Locate the cell with the specified text and output its [x, y] center coordinate. 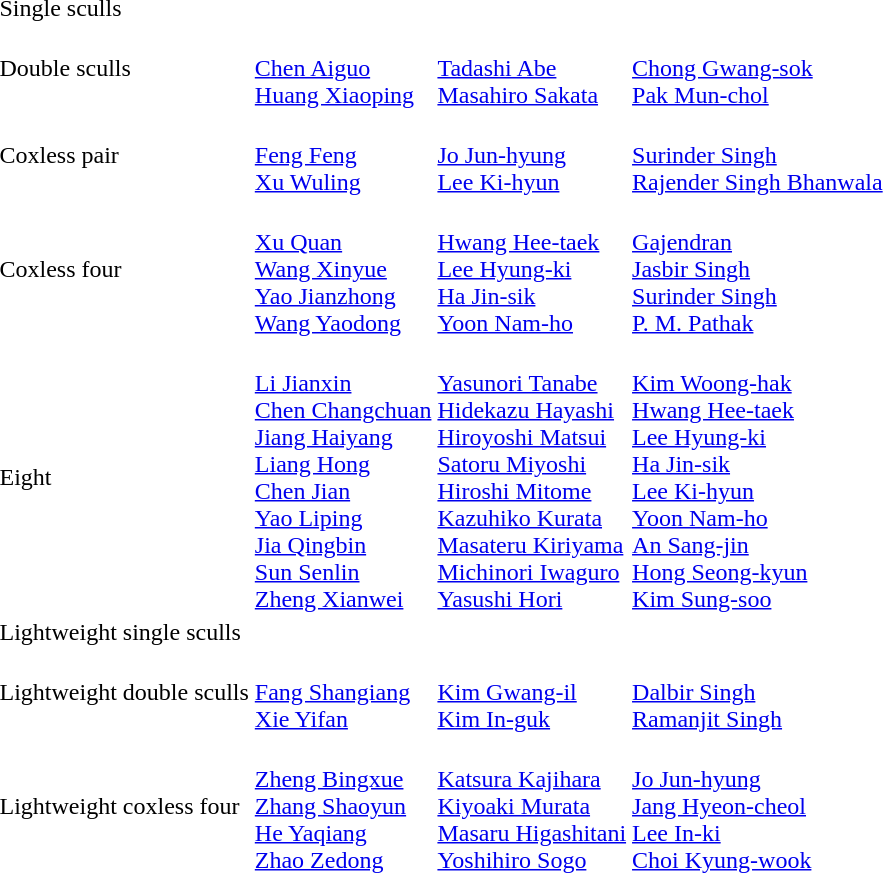
Chen AiguoHuang Xiaoping [343, 68]
Fang ShangiangXie Yifan [343, 692]
Tadashi AbeMasahiro Sakata [532, 68]
Xu QuanWang XinyueYao JianzhongWang Yaodong [343, 269]
Jo Jun-hyungLee Ki-hyun [532, 155]
Yasunori TanabeHidekazu HayashiHiroyoshi MatsuiSatoru MiyoshiHiroshi MitomeKazuhiko KurataMasateru KiriyamaMichinori IwaguroYasushi Hori [532, 478]
Hwang Hee-taekLee Hyung-kiHa Jin-sikYoon Nam-ho [532, 269]
Kim Gwang-ilKim In-guk [532, 692]
Feng FengXu Wuling [343, 155]
Li JianxinChen ChangchuanJiang HaiyangLiang HongChen JianYao LipingJia QingbinSun SenlinZheng Xianwei [343, 478]
